Pinpoint the cell where the given text exists, returning its (x, y) midpoint coordinate. 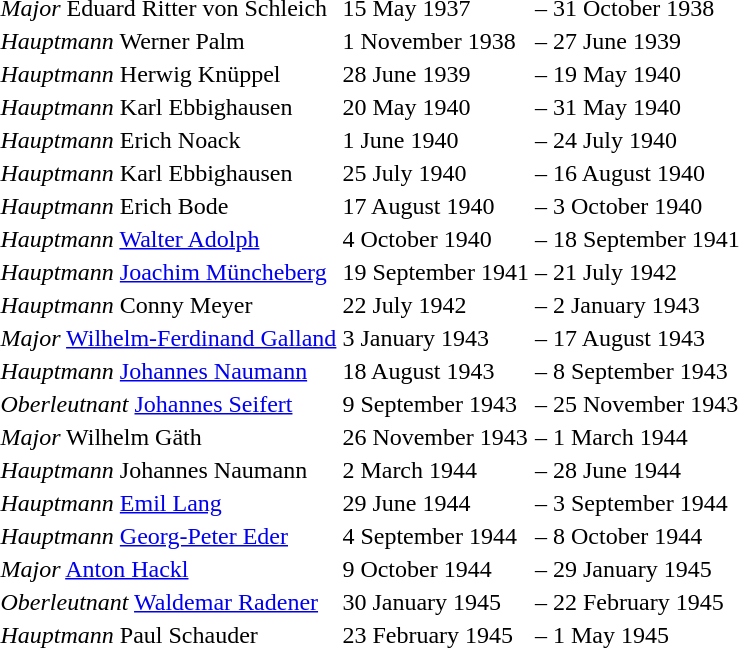
3 January 1943 (436, 338)
9 September 1943 (436, 404)
4 October 1940 (436, 239)
2 March 1944 (436, 470)
25 July 1940 (436, 173)
1 June 1940 (436, 140)
29 June 1944 (436, 503)
20 May 1940 (436, 107)
22 July 1942 (436, 305)
18 August 1943 (436, 371)
30 January 1945 (436, 602)
9 October 1944 (436, 569)
4 September 1944 (436, 536)
26 November 1943 (436, 437)
19 September 1941 (436, 272)
17 August 1940 (436, 206)
1 November 1938 (436, 41)
28 June 1939 (436, 74)
